Identify which cell holds the provided text, then report its [X, Y] central coordinate. 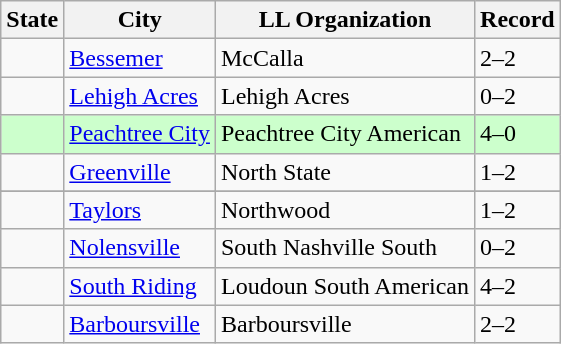
City [140, 20]
Record [518, 20]
South Nashville South [344, 248]
LL Organization [344, 20]
Peachtree City American [344, 134]
Nolensville [140, 248]
Greenville [140, 172]
Loudoun South American [344, 286]
Northwood [344, 210]
4–0 [518, 134]
North State [344, 172]
South Riding [140, 286]
Peachtree City [140, 134]
Taylors [140, 210]
4–2 [518, 286]
Bessemer [140, 58]
State [32, 20]
McCalla [344, 58]
